Find where the given text appears and provide that cell's center as [X, Y] coordinate. 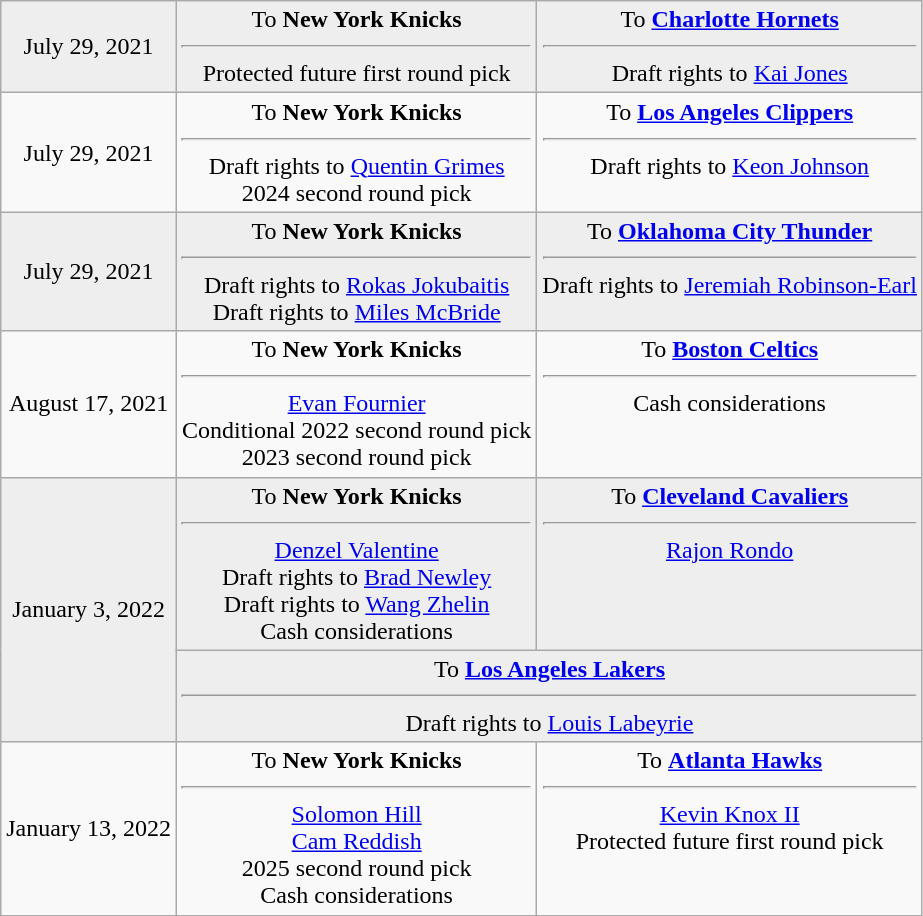
January 3, 2022 [89, 610]
To New York KnicksDenzel ValentineDraft rights to Brad NewleyDraft rights to Wang ZhelinCash considerations [356, 564]
To Charlotte HornetsDraft rights to Kai Jones [730, 47]
To Los Angeles LakersDraft rights to Louis Labeyrie [549, 696]
To New York KnicksProtected future first round pick [356, 47]
To New York KnicksSolomon HillCam Reddish2025 second round pickCash considerations [356, 828]
To Cleveland CavaliersRajon Rondo [730, 564]
January 13, 2022 [89, 828]
To Los Angeles ClippersDraft rights to Keon Johnson [730, 152]
To New York KnicksDraft rights to Rokas JokubaitisDraft rights to Miles McBride [356, 272]
To New York KnicksEvan FournierConditional 2022 second round pick2023 second round pick [356, 404]
To Oklahoma City ThunderDraft rights to Jeremiah Robinson-Earl [730, 272]
To Boston CelticsCash considerations [730, 404]
To Atlanta HawksKevin Knox IIProtected future first round pick [730, 828]
August 17, 2021 [89, 404]
To New York KnicksDraft rights to Quentin Grimes2024 second round pick [356, 152]
